Determine the (x, y) coordinate at the center of the cell enclosing the given text.  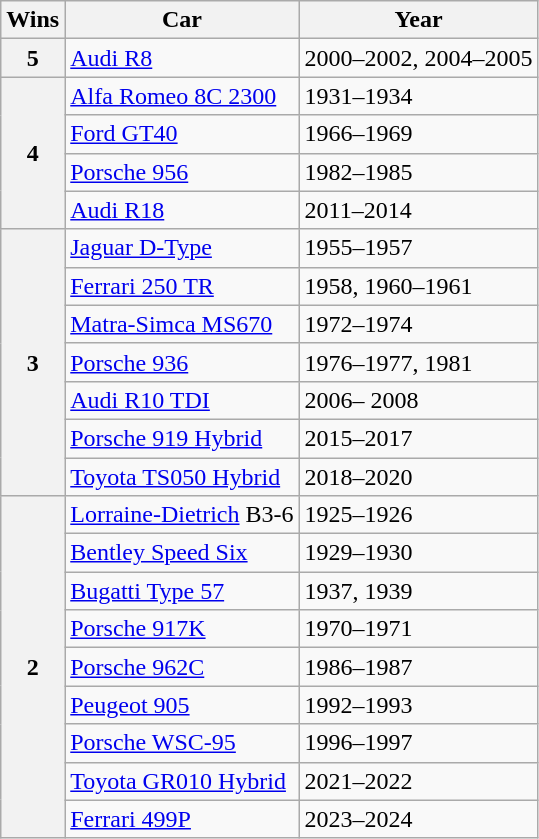
Ferrari 499P (182, 819)
Toyota GR010 Hybrid (182, 781)
Lorraine-Dietrich B3-6 (182, 515)
1982–1985 (418, 172)
Peugeot 905 (182, 705)
Ferrari 250 TR (182, 286)
2018–2020 (418, 477)
2011–2014 (418, 210)
1996–1997 (418, 743)
Alfa Romeo 8C 2300 (182, 96)
1955–1957 (418, 248)
Porsche 936 (182, 362)
1972–1974 (418, 324)
Year (418, 20)
1937, 1939 (418, 591)
Porsche 917K (182, 629)
Audi R18 (182, 210)
2021–2022 (418, 781)
Porsche WSC-95 (182, 743)
Ford GT40 (182, 134)
4 (33, 153)
Porsche 962C (182, 667)
2006– 2008 (418, 400)
1958, 1960–1961 (418, 286)
Porsche 956 (182, 172)
Wins (33, 20)
2000–2002, 2004–2005 (418, 58)
3 (33, 362)
1992–1993 (418, 705)
1929–1930 (418, 553)
2 (33, 668)
Bentley Speed Six (182, 553)
Audi R10 TDI (182, 400)
Porsche 919 Hybrid (182, 438)
Audi R8 (182, 58)
Jaguar D-Type (182, 248)
2023–2024 (418, 819)
1966–1969 (418, 134)
Car (182, 20)
1970–1971 (418, 629)
2015–2017 (418, 438)
1925–1926 (418, 515)
1986–1987 (418, 667)
Matra-Simca MS670 (182, 324)
Toyota TS050 Hybrid (182, 477)
Bugatti Type 57 (182, 591)
1931–1934 (418, 96)
5 (33, 58)
1976–1977, 1981 (418, 362)
